Detect which cell encompasses the target text, then output its (X, Y) center coordinate. 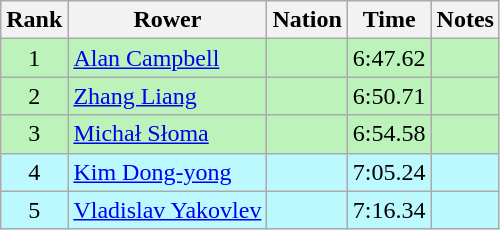
7:16.34 (389, 210)
Zhang Liang (168, 96)
Rank (34, 20)
Nation (307, 20)
Alan Campbell (168, 58)
Michał Słoma (168, 134)
Kim Dong-yong (168, 172)
Vladislav Yakovlev (168, 210)
3 (34, 134)
5 (34, 210)
6:47.62 (389, 58)
4 (34, 172)
1 (34, 58)
6:50.71 (389, 96)
Time (389, 20)
Notes (465, 20)
Rower (168, 20)
6:54.58 (389, 134)
7:05.24 (389, 172)
2 (34, 96)
